Determine the [x, y] coordinate at the center of the cell enclosing the given text.  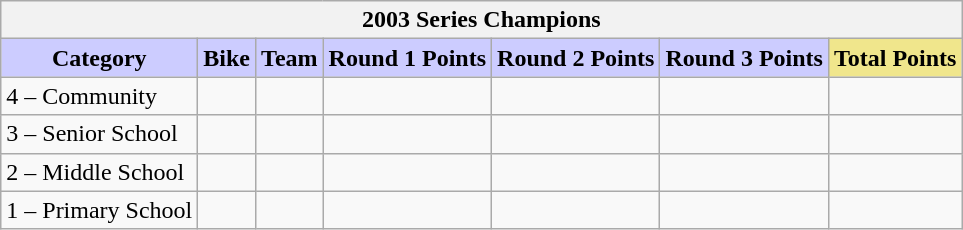
Round 2 Points [576, 58]
4 – Community [100, 96]
Round 3 Points [744, 58]
Category [100, 58]
Bike [227, 58]
Team [290, 58]
1 – Primary School [100, 210]
2 – Middle School [100, 172]
Total Points [895, 58]
Round 1 Points [407, 58]
3 – Senior School [100, 134]
2003 Series Champions [482, 20]
